From the cell containing the given text, extract its center point as [X, Y] coordinate. 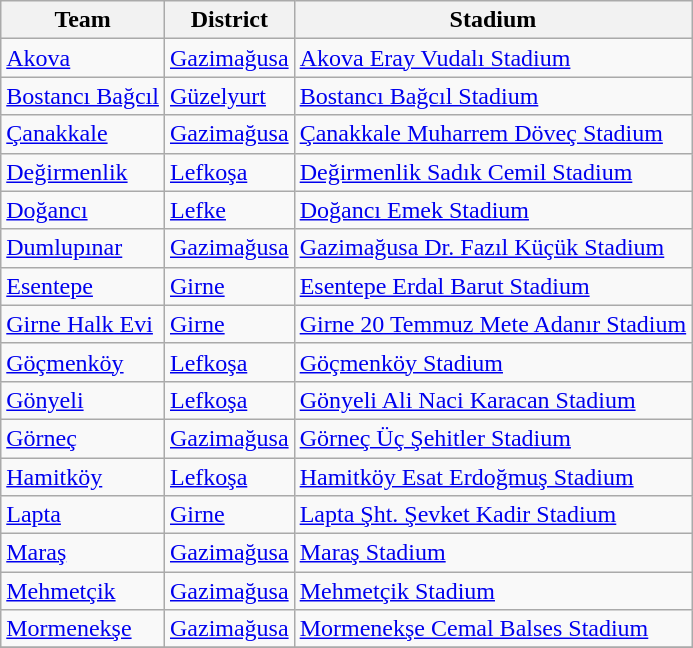
Mehmetçik Stadium [493, 591]
Maraş Stadium [493, 553]
Akova Eray Vudalı Stadium [493, 58]
Esentepe Erdal Barut Stadium [493, 286]
Mormenekşe [83, 629]
Gazimağusa Dr. Fazıl Küçük Stadium [493, 248]
Esentepe [83, 286]
Girne 20 Temmuz Mete Adanır Stadium [493, 324]
Bostancı Bağcıl [83, 96]
Göçmenköy Stadium [493, 362]
Lapta Şht. Şevket Kadir Stadium [493, 515]
Gönyeli [83, 400]
Gönyeli Ali Naci Karacan Stadium [493, 400]
Güzelyurt [229, 96]
Görneç Üç Şehitler Stadium [493, 438]
Hamitköy [83, 477]
Değirmenlik [83, 172]
Göçmenköy [83, 362]
Team [83, 20]
Hamitköy Esat Erdoğmuş Stadium [493, 477]
Değirmenlik Sadık Cemil Stadium [493, 172]
Çanakkale Muharrem Döveç Stadium [493, 134]
Lapta [83, 515]
Dumlupınar [83, 248]
Akova [83, 58]
Lefke [229, 210]
District [229, 20]
Doğancı Emek Stadium [493, 210]
Maraş [83, 553]
Girne Halk Evi [83, 324]
Çanakkale [83, 134]
Mehmetçik [83, 591]
Doğancı [83, 210]
Stadium [493, 20]
Görneç [83, 438]
Mormenekşe Cemal Balses Stadium [493, 629]
Bostancı Bağcıl Stadium [493, 96]
